Identify which cell holds the provided text, then report its (X, Y) central coordinate. 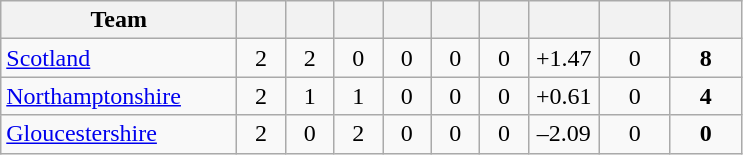
–2.09 (564, 134)
Scotland (119, 58)
+1.47 (564, 58)
8 (706, 58)
+0.61 (564, 96)
Northamptonshire (119, 96)
Gloucestershire (119, 134)
4 (706, 96)
Team (119, 20)
